Pinpoint the cell where the given text exists, returning its [X, Y] midpoint coordinate. 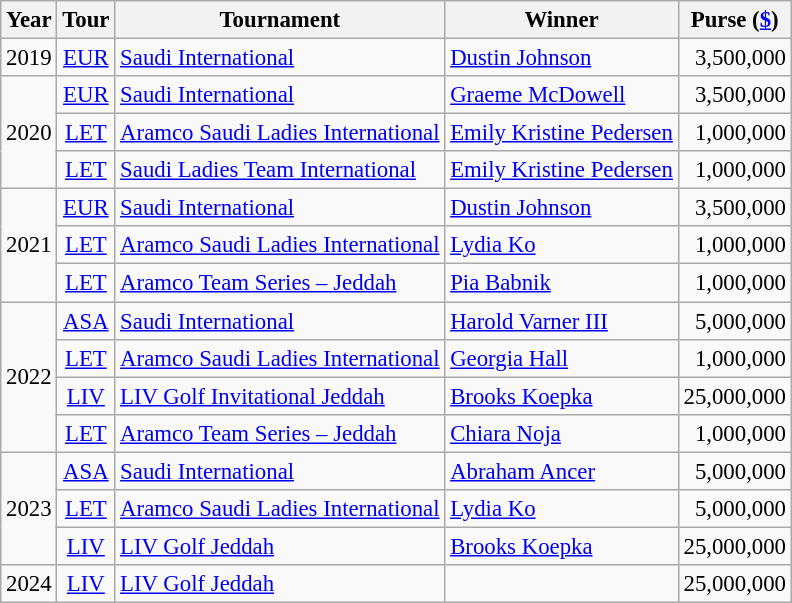
2021 [29, 246]
Winner [562, 20]
Year [29, 20]
2024 [29, 584]
Pia Babnik [562, 283]
Tournament [280, 20]
Purse ($) [734, 20]
2020 [29, 132]
Harold Varner III [562, 321]
2022 [29, 377]
Tour [86, 20]
LIV Golf Invitational Jeddah [280, 396]
Abraham Ancer [562, 471]
2023 [29, 508]
Saudi Ladies Team International [280, 170]
Chiara Noja [562, 433]
Georgia Hall [562, 358]
Graeme McDowell [562, 95]
2019 [29, 58]
